Return the [X, Y] coordinate for the center point of the cell that contains the specified text.  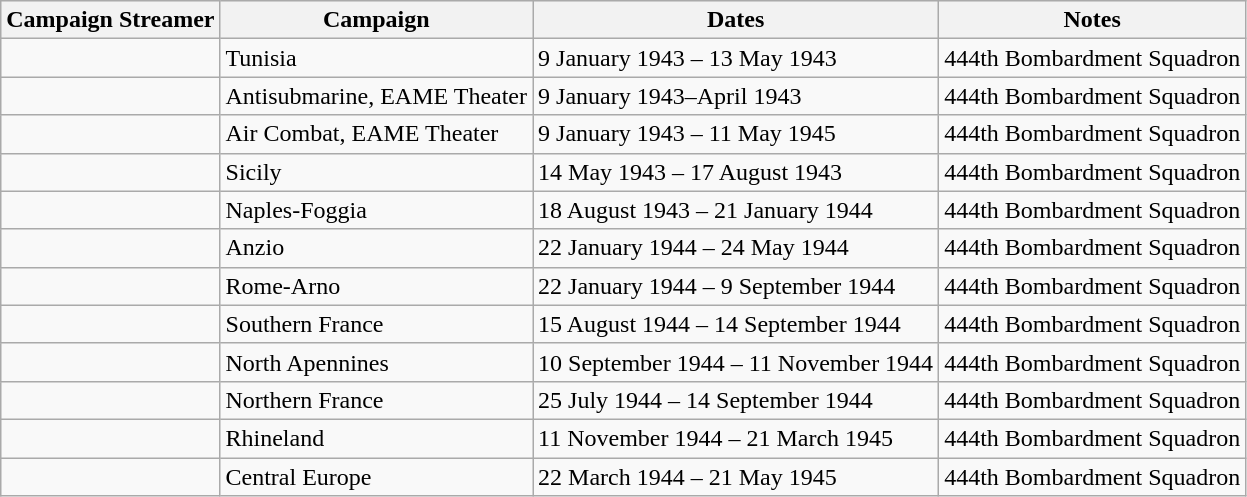
15 August 1944 – 14 September 1944 [736, 324]
9 January 1943 – 13 May 1943 [736, 58]
Naples-Foggia [376, 210]
9 January 1943–April 1943 [736, 96]
Antisubmarine, EAME Theater [376, 96]
18 August 1943 – 21 January 1944 [736, 210]
11 November 1944 – 21 March 1945 [736, 438]
14 May 1943 – 17 August 1943 [736, 172]
Tunisia [376, 58]
Notes [1092, 20]
Campaign [376, 20]
Air Combat, EAME Theater [376, 134]
Central Europe [376, 477]
Rome-Arno [376, 286]
9 January 1943 – 11 May 1945 [736, 134]
22 March 1944 – 21 May 1945 [736, 477]
Campaign Streamer [110, 20]
North Apennines [376, 362]
22 January 1944 – 9 September 1944 [736, 286]
Rhineland [376, 438]
22 January 1944 – 24 May 1944 [736, 248]
Anzio [376, 248]
Dates [736, 20]
Northern France [376, 400]
25 July 1944 – 14 September 1944 [736, 400]
Sicily [376, 172]
10 September 1944 – 11 November 1944 [736, 362]
Southern France [376, 324]
